Pinpoint the cell where the given text exists, returning its (x, y) midpoint coordinate. 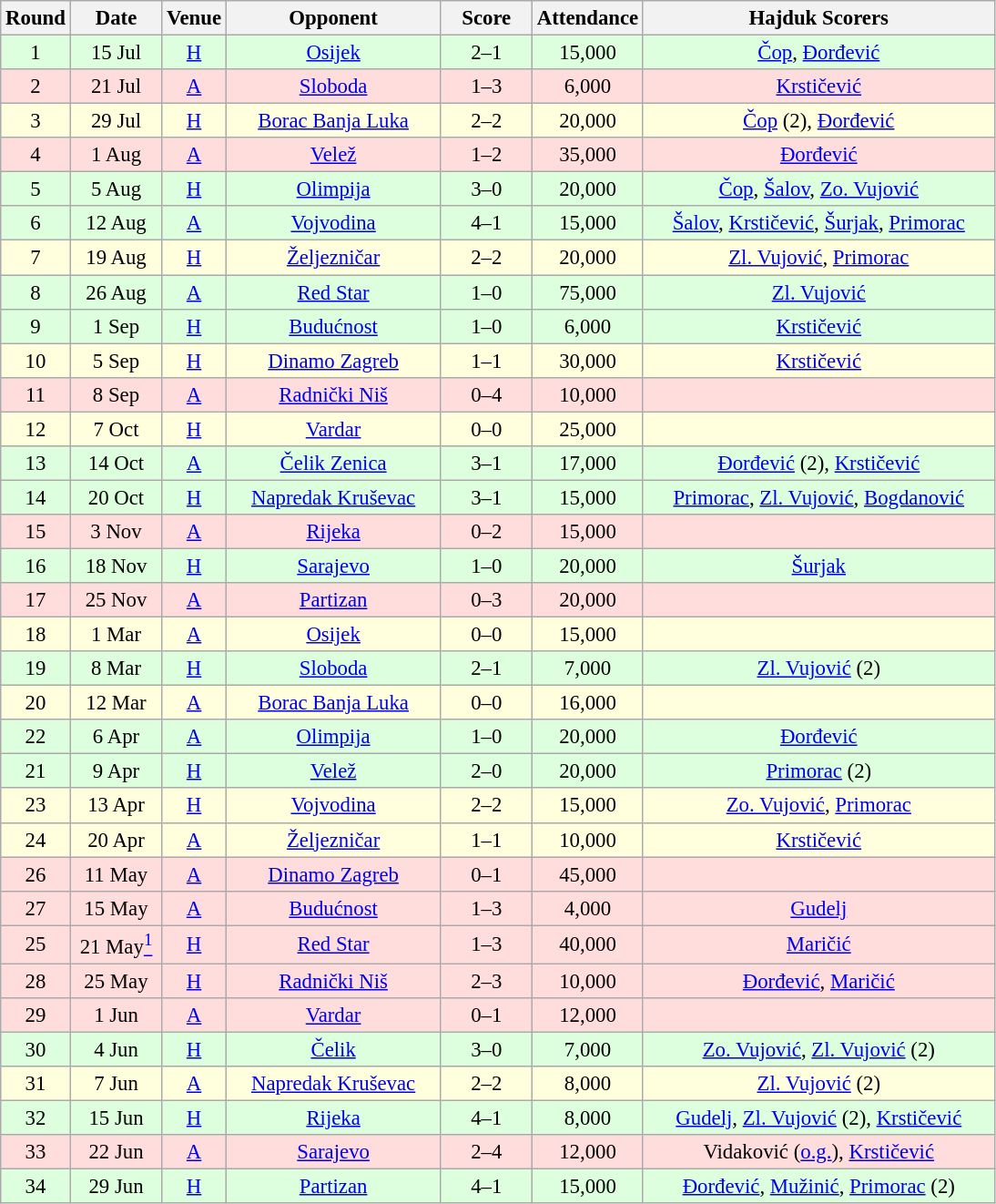
6 Apr (117, 737)
29 Jun (117, 1187)
Hajduk Scorers (818, 18)
20 Apr (117, 840)
75,000 (588, 292)
34 (36, 1187)
30,000 (588, 361)
8 (36, 292)
Čelik (333, 1049)
4 (36, 155)
0–4 (486, 394)
Round (36, 18)
40,000 (588, 944)
33 (36, 1152)
2–4 (486, 1152)
8 Sep (117, 394)
30 (36, 1049)
24 (36, 840)
Zo. Vujović, Zl. Vujović (2) (818, 1049)
15 (36, 532)
16,000 (588, 703)
4,000 (588, 908)
45,000 (588, 874)
Čop, Đorđević (818, 53)
Gudelj, Zl. Vujović (2), Krstičević (818, 1118)
29 (36, 1015)
18 (36, 635)
Đorđević, Maričić (818, 981)
18 Nov (117, 566)
Attendance (588, 18)
10 (36, 361)
7 (36, 258)
Čop (2), Đorđević (818, 121)
13 Apr (117, 806)
14 (36, 497)
3 (36, 121)
9 (36, 326)
22 (36, 737)
Primorac (2) (818, 771)
21 Jul (117, 87)
Opponent (333, 18)
0–2 (486, 532)
7 Oct (117, 429)
Gudelj (818, 908)
8 Mar (117, 668)
3 Nov (117, 532)
26 Aug (117, 292)
25 (36, 944)
12 (36, 429)
5 Aug (117, 189)
35,000 (588, 155)
Šurjak (818, 566)
Zl. Vujović, Primorac (818, 258)
2–3 (486, 981)
5 (36, 189)
15 Jun (117, 1118)
15 May (117, 908)
16 (36, 566)
25 May (117, 981)
Venue (195, 18)
32 (36, 1118)
22 Jun (117, 1152)
1–2 (486, 155)
31 (36, 1084)
17 (36, 600)
2 (36, 87)
5 Sep (117, 361)
26 (36, 874)
Date (117, 18)
9 Apr (117, 771)
1 (36, 53)
Maričić (818, 944)
1 Mar (117, 635)
12 Aug (117, 223)
6 (36, 223)
Vidaković (o.g.), Krstičević (818, 1152)
14 Oct (117, 464)
11 (36, 394)
1 Sep (117, 326)
2–0 (486, 771)
19 Aug (117, 258)
Čelik Zenica (333, 464)
25 Nov (117, 600)
11 May (117, 874)
20 Oct (117, 497)
Zl. Vujović (818, 292)
1 Aug (117, 155)
0–3 (486, 600)
23 (36, 806)
1 Jun (117, 1015)
Score (486, 18)
7 Jun (117, 1084)
Đorđević, Mužinić, Primorac (2) (818, 1187)
12 Mar (117, 703)
Zo. Vujović, Primorac (818, 806)
17,000 (588, 464)
21 May1 (117, 944)
4 Jun (117, 1049)
13 (36, 464)
27 (36, 908)
Primorac, Zl. Vujović, Bogdanović (818, 497)
Đorđević (2), Krstičević (818, 464)
20 (36, 703)
28 (36, 981)
19 (36, 668)
15 Jul (117, 53)
Čop, Šalov, Zo. Vujović (818, 189)
Šalov, Krstičević, Šurjak, Primorac (818, 223)
21 (36, 771)
29 Jul (117, 121)
25,000 (588, 429)
